Capture the cell that displays the provided text and extract its [x, y] central coordinate. 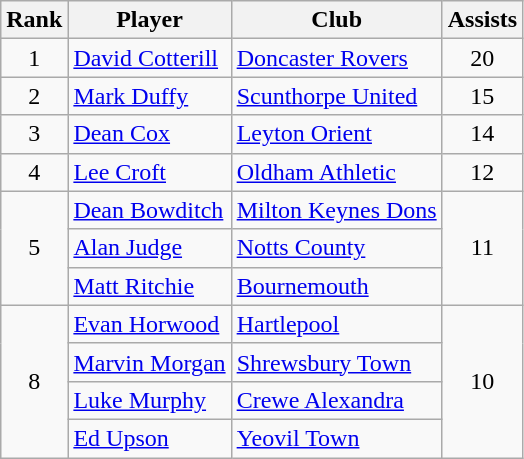
12 [482, 172]
Player [150, 20]
4 [34, 172]
11 [482, 248]
Ed Upson [150, 438]
3 [34, 134]
Assists [482, 20]
10 [482, 381]
Crewe Alexandra [336, 400]
Milton Keynes Dons [336, 210]
Doncaster Rovers [336, 58]
Yeovil Town [336, 438]
15 [482, 96]
Scunthorpe United [336, 96]
Matt Ritchie [150, 286]
Luke Murphy [150, 400]
Dean Cox [150, 134]
Bournemouth [336, 286]
Rank [34, 20]
Notts County [336, 248]
20 [482, 58]
Oldham Athletic [336, 172]
14 [482, 134]
Marvin Morgan [150, 362]
Lee Croft [150, 172]
Leyton Orient [336, 134]
Shrewsbury Town [336, 362]
2 [34, 96]
1 [34, 58]
Hartlepool [336, 324]
Alan Judge [150, 248]
Evan Horwood [150, 324]
8 [34, 381]
Mark Duffy [150, 96]
David Cotterill [150, 58]
5 [34, 248]
Club [336, 20]
Dean Bowditch [150, 210]
